Capture the cell that displays the provided text and extract its (X, Y) central coordinate. 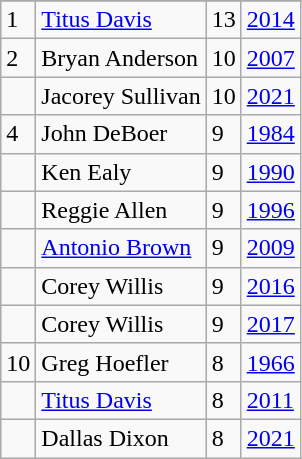
Jacorey Sullivan (121, 96)
1966 (270, 362)
1 (18, 20)
2009 (270, 248)
2016 (270, 286)
Dallas Dixon (121, 438)
4 (18, 134)
2011 (270, 400)
Bryan Anderson (121, 58)
Greg Hoefler (121, 362)
1984 (270, 134)
1996 (270, 210)
2014 (270, 20)
Antonio Brown (121, 248)
Ken Ealy (121, 172)
2017 (270, 324)
John DeBoer (121, 134)
Reggie Allen (121, 210)
2007 (270, 58)
2 (18, 58)
13 (224, 20)
1990 (270, 172)
